Identify which cell holds the provided text, then report its (X, Y) central coordinate. 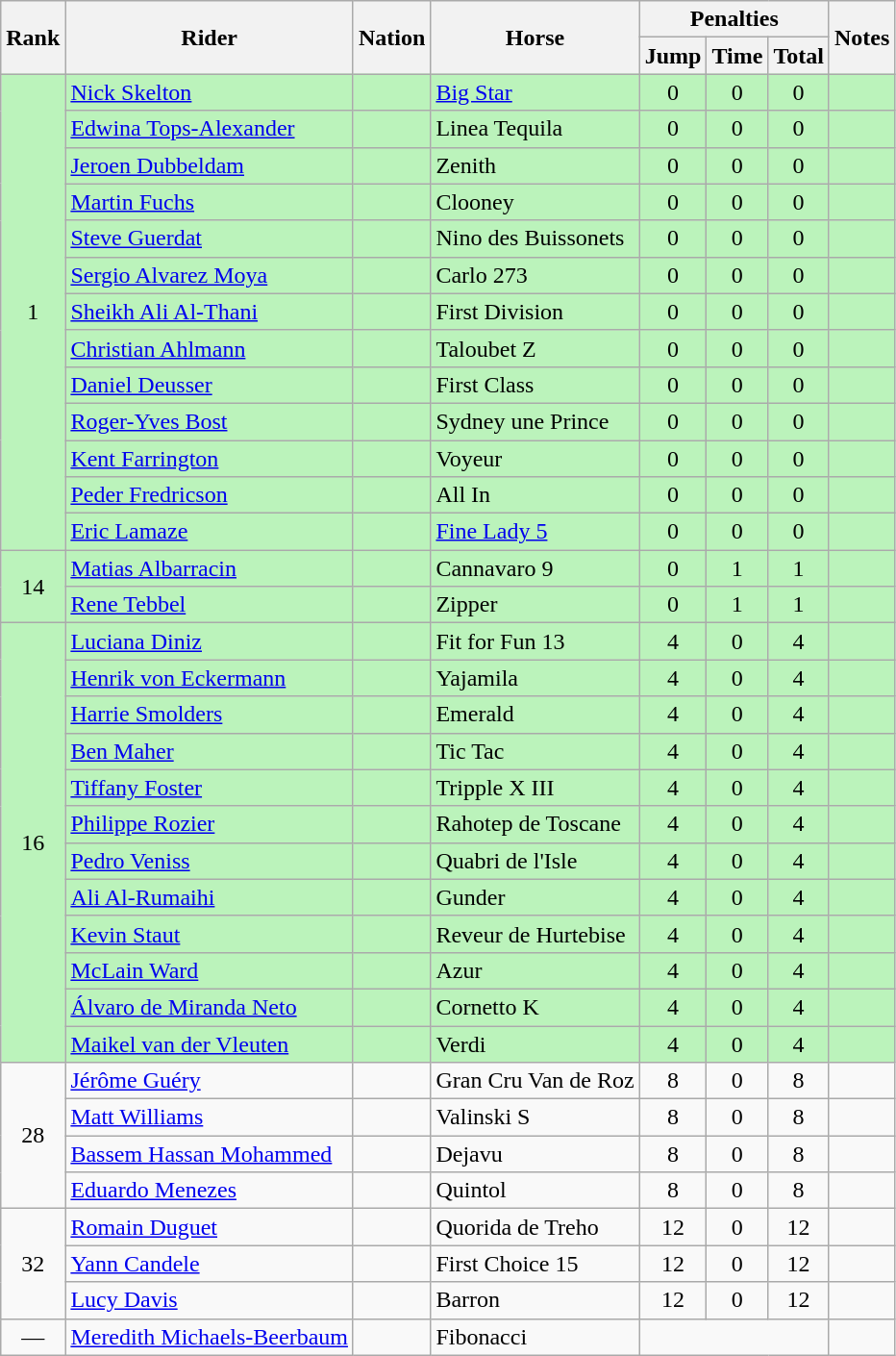
Cornetto K (535, 1007)
Quintol (535, 1191)
Quabri de l'Isle (535, 861)
Gran Cru Van de Roz (535, 1081)
Pedro Veniss (210, 861)
Fine Lady 5 (535, 532)
Rank (33, 38)
Verdi (535, 1043)
Horse (535, 38)
Total (799, 56)
Romain Duguet (210, 1227)
Tic Tac (535, 751)
Tripple X III (535, 788)
Fibonacci (535, 1337)
Bassem Hassan Mohammed (210, 1154)
Clooney (535, 202)
Edwina Tops-Alexander (210, 129)
Philippe Rozier (210, 824)
Tiffany Foster (210, 788)
Jérôme Guéry (210, 1081)
Álvaro de Miranda Neto (210, 1007)
Jump (673, 56)
Dejavu (535, 1154)
Rahotep de Toscane (535, 824)
Martin Fuchs (210, 202)
Valinski S (535, 1117)
— (33, 1337)
Notes (861, 38)
32 (33, 1264)
Sheikh Ali Al-Thani (210, 312)
Quorida de Treho (535, 1227)
Emerald (535, 715)
Steve Guerdat (210, 239)
Nino des Buissonets (535, 239)
Barron (535, 1300)
28 (33, 1136)
Fit for Fun 13 (535, 641)
Ben Maher (210, 751)
Maikel van der Vleuten (210, 1043)
Yann Candele (210, 1264)
First Division (535, 312)
Lucy Davis (210, 1300)
Gunder (535, 897)
Peder Fredricson (210, 495)
14 (33, 587)
Rene Tebbel (210, 605)
Kevin Staut (210, 934)
Jeroen Dubbeldam (210, 165)
Eduardo Menezes (210, 1191)
Reveur de Hurtebise (535, 934)
Rider (210, 38)
First Class (535, 385)
Matias Albarracin (210, 568)
First Choice 15 (535, 1264)
Matt Williams (210, 1117)
Sergio Alvarez Moya (210, 275)
Taloubet Z (535, 348)
Linea Tequila (535, 129)
16 (33, 842)
Meredith Michaels-Beerbaum (210, 1337)
Big Star (535, 92)
Luciana Diniz (210, 641)
Henrik von Eckermann (210, 678)
Time (737, 56)
Yajamila (535, 678)
Voyeur (535, 459)
Daniel Deusser (210, 385)
Eric Lamaze (210, 532)
Kent Farrington (210, 459)
Roger-Yves Bost (210, 421)
Christian Ahlmann (210, 348)
Cannavaro 9 (535, 568)
Nation (391, 38)
Zenith (535, 165)
Zipper (535, 605)
Ali Al-Rumaihi (210, 897)
Nick Skelton (210, 92)
Sydney une Prince (535, 421)
Azur (535, 970)
Carlo 273 (535, 275)
Penalties (734, 19)
Harrie Smolders (210, 715)
McLain Ward (210, 970)
All In (535, 495)
